Output the (X, Y) coordinate of the center of the cell containing the given text.  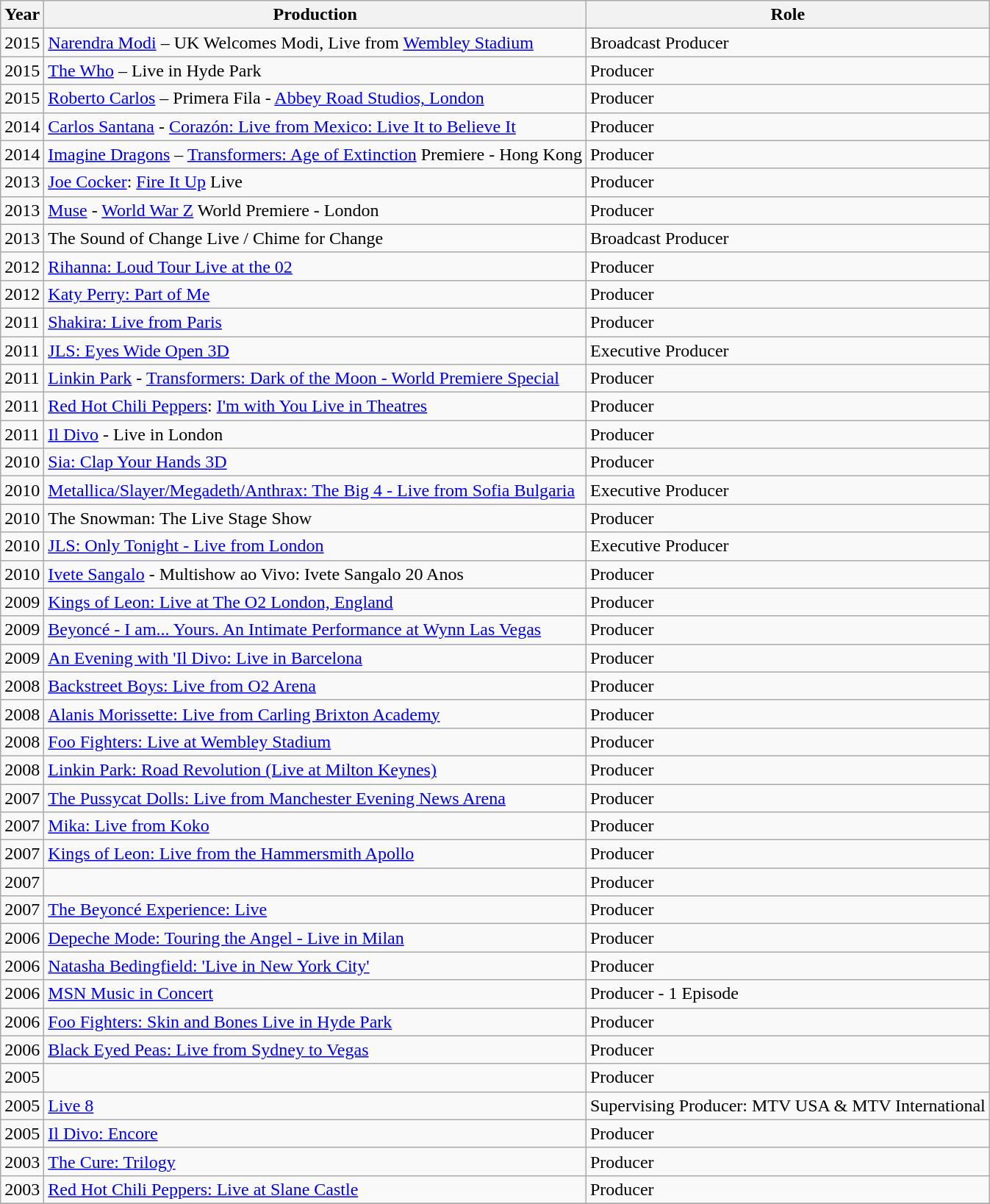
Linkin Park - Transformers: Dark of the Moon - World Premiere Special (315, 379)
Linkin Park: Road Revolution (Live at Milton Keynes) (315, 770)
Rihanna: Loud Tour Live at the 02 (315, 266)
Il Divo - Live in London (315, 434)
Ivete Sangalo - Multishow ao Vivo: Ivete Sangalo 20 Anos (315, 574)
MSN Music in Concert (315, 994)
Beyoncé - I am... Yours. An Intimate Performance at Wynn Las Vegas (315, 630)
Metallica/Slayer/Megadeth/Anthrax: The Big 4 - Live from Sofia Bulgaria (315, 490)
Kings of Leon: Live at The O2 London, England (315, 602)
The Pussycat Dolls: Live from Manchester Evening News Arena (315, 798)
JLS: Only Tonight - Live from London (315, 546)
Katy Perry: Part of Me (315, 294)
Producer - 1 Episode (788, 994)
Production (315, 15)
The Beyoncé Experience: Live (315, 910)
Supervising Producer: MTV USA & MTV International (788, 1106)
The Sound of Change Live / Chime for Change (315, 238)
The Who – Live in Hyde Park (315, 71)
Live 8 (315, 1106)
Role (788, 15)
Red Hot Chili Peppers: Live at Slane Castle (315, 1189)
Il Divo: Encore (315, 1133)
Backstreet Boys: Live from O2 Arena (315, 686)
Foo Fighters: Live at Wembley Stadium (315, 742)
Year (22, 15)
Narendra Modi – UK Welcomes Modi, Live from Wembley Stadium (315, 43)
Depeche Mode: Touring the Angel - Live in Milan (315, 938)
Alanis Morissette: Live from Carling Brixton Academy (315, 714)
Foo Fighters: Skin and Bones Live in Hyde Park (315, 1022)
Mika: Live from Koko (315, 826)
The Cure: Trilogy (315, 1161)
Red Hot Chili Peppers: I'm with You Live in Theatres (315, 406)
Sia: Clap Your Hands 3D (315, 462)
JLS: Eyes Wide Open 3D (315, 351)
Joe Cocker: Fire It Up Live (315, 182)
Natasha Bedingfield: 'Live in New York City' (315, 966)
Black Eyed Peas: Live from Sydney to Vegas (315, 1050)
Imagine Dragons – Transformers: Age of Extinction Premiere - Hong Kong (315, 154)
Shakira: Live from Paris (315, 322)
An Evening with 'Il Divo: Live in Barcelona (315, 658)
Kings of Leon: Live from the Hammersmith Apollo (315, 854)
Roberto Carlos – Primera Fila - Abbey Road Studios, London (315, 98)
The Snowman: The Live Stage Show (315, 518)
Carlos Santana - Corazón: Live from Mexico: Live It to Believe It (315, 126)
Muse - World War Z World Premiere - London (315, 210)
